Find where the given text appears and provide that cell's center as [X, Y] coordinate. 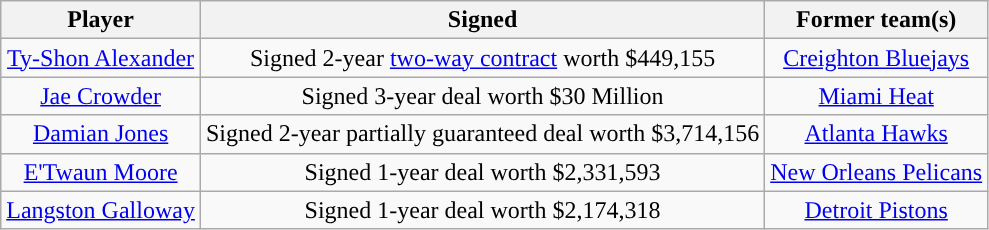
Jae Crowder [101, 96]
Miami Heat [876, 96]
Detroit Pistons [876, 210]
Ty-Shon Alexander [101, 58]
Creighton Bluejays [876, 58]
Former team(s) [876, 20]
Signed 3-year deal worth $30 Million [482, 96]
Damian Jones [101, 134]
Signed 2-year two-way contract worth $449,155 [482, 58]
Signed 1-year deal worth $2,331,593 [482, 172]
New Orleans Pelicans [876, 172]
Signed 1-year deal worth $2,174,318 [482, 210]
E'Twaun Moore [101, 172]
Langston Galloway [101, 210]
Atlanta Hawks [876, 134]
Player [101, 20]
Signed [482, 20]
Signed 2-year partially guaranteed deal worth $3,714,156 [482, 134]
